Determine the (x, y) coordinate at the center of the cell enclosing the given text.  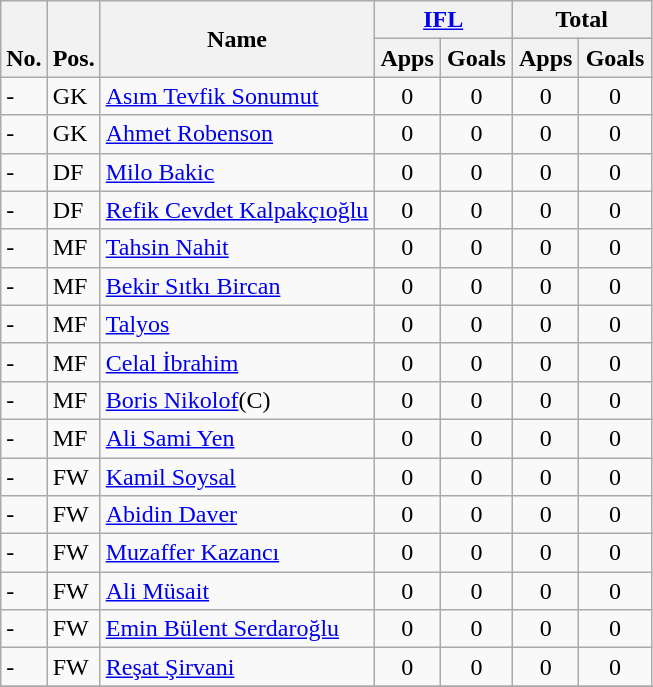
Refik Cevdet Kalpakçıoğlu (237, 210)
Abidin Daver (237, 515)
Total (582, 20)
Bekir Sıtkı Bircan (237, 286)
Muzaffer Kazancı (237, 553)
IFL (444, 20)
Emin Bülent Serdaroğlu (237, 629)
Reşat Şirvani (237, 667)
Asım Tevfik Sonumut (237, 96)
Name (237, 39)
Milo Bakic (237, 172)
Ali Müsait (237, 591)
Pos. (74, 39)
Ali Sami Yen (237, 438)
Tahsin Nahit (237, 248)
Talyos (237, 324)
Kamil Soysal (237, 477)
Ahmet Robenson (237, 134)
No. (24, 39)
Celal İbrahim (237, 362)
Boris Nikolof(C) (237, 400)
